From the cell containing the given text, extract its center point as [x, y] coordinate. 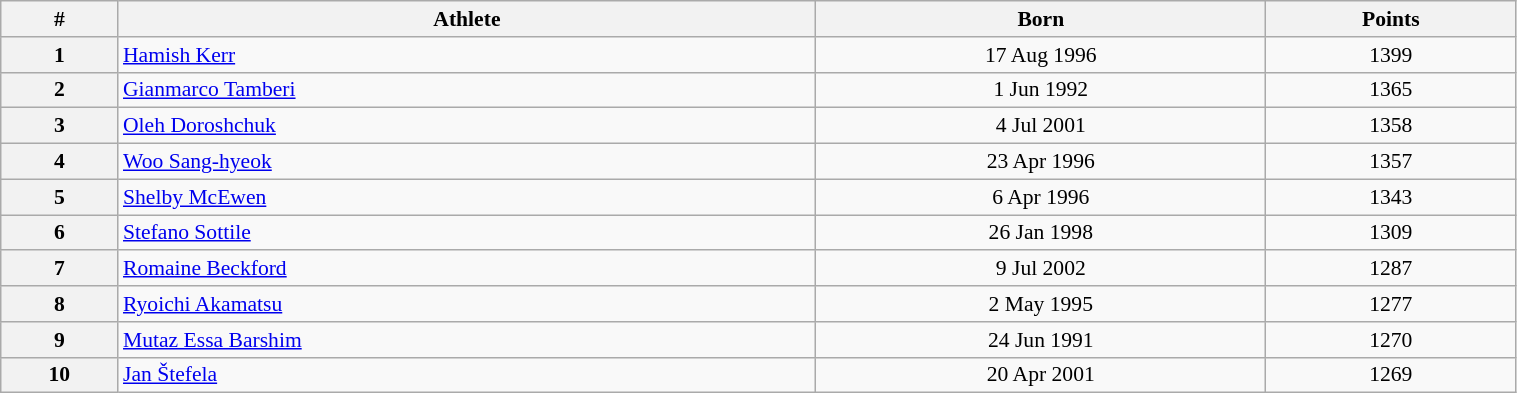
6 Apr 1996 [1041, 197]
10 [60, 375]
# [60, 19]
2 May 1995 [1041, 304]
Gianmarco Tamberi [467, 90]
5 [60, 197]
9 [60, 340]
1 Jun 1992 [1041, 90]
1270 [1391, 340]
9 Jul 2002 [1041, 269]
1269 [1391, 375]
17 Aug 1996 [1041, 55]
Woo Sang-hyeok [467, 162]
6 [60, 233]
1399 [1391, 55]
23 Apr 1996 [1041, 162]
Jan Štefela [467, 375]
Mutaz Essa Barshim [467, 340]
24 Jun 1991 [1041, 340]
Stefano Sottile [467, 233]
7 [60, 269]
Hamish Kerr [467, 55]
1343 [1391, 197]
1277 [1391, 304]
1 [60, 55]
Points [1391, 19]
4 Jul 2001 [1041, 126]
1365 [1391, 90]
4 [60, 162]
26 Jan 1998 [1041, 233]
Romaine Beckford [467, 269]
1309 [1391, 233]
Shelby McEwen [467, 197]
8 [60, 304]
Oleh Doroshchuk [467, 126]
2 [60, 90]
Born [1041, 19]
Ryoichi Akamatsu [467, 304]
Athlete [467, 19]
1358 [1391, 126]
1357 [1391, 162]
1287 [1391, 269]
20 Apr 2001 [1041, 375]
3 [60, 126]
